Return [x, y] of the center of cell containing provided text 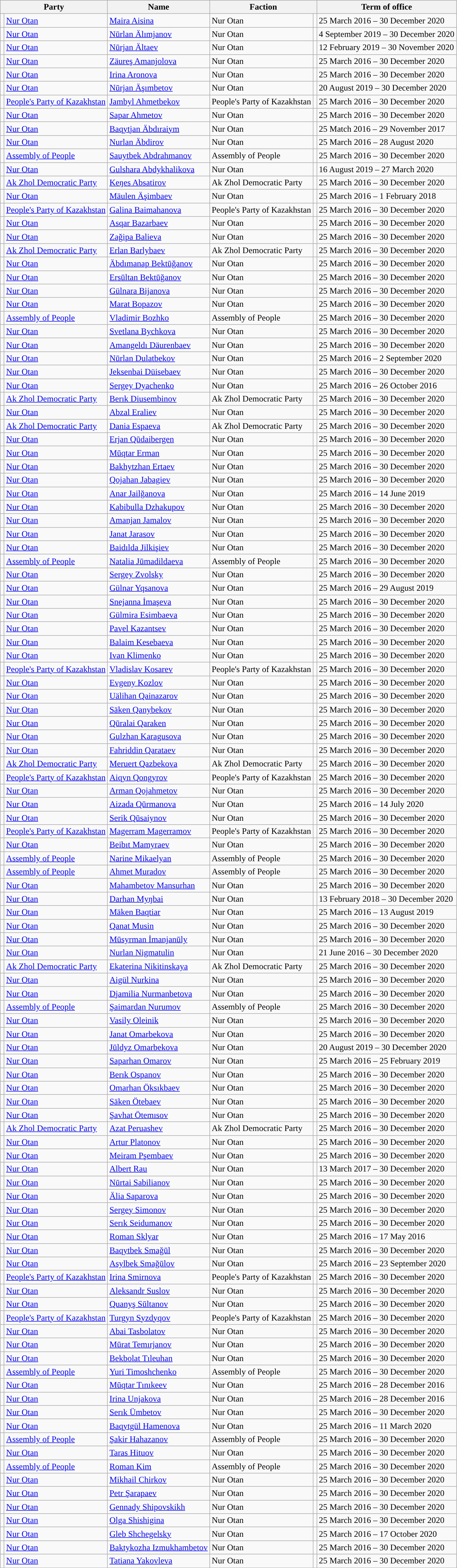
Mūrat Temırjanov [158, 1345]
Ekaterina Nikitinskaya [158, 966]
Säken Qanybekov [158, 710]
Fahriddin Qarataev [158, 750]
Zağipa Balieva [158, 237]
Sergey Zvolsky [158, 574]
25 March 2016 – 25 February 2019 [387, 1061]
Keŋes Absatirov [158, 183]
Bakhytzhan Ertaev [158, 466]
Beibıt Mamyraev [158, 845]
Nurlan Äbdirov [158, 142]
Svetlana Bychkova [158, 331]
Gleb Shchegelsky [158, 1534]
Natalia Jūmadildaeva [158, 561]
Mūqtar Tınıkeev [158, 1385]
Turgyn Syzdyqov [158, 1318]
Roman Sklyar [158, 1236]
Gennady Shipovskikh [158, 1507]
Mäken Baqtiar [158, 912]
25 March 2016 – 14 July 2020 [387, 804]
Uälihan Qainazarov [158, 696]
Zäureş Amanjolova [158, 61]
25 Match 2016 – 29 November 2017 [387, 129]
Aiqyn Qongyrov [158, 777]
Nurlan Nigmatulin [158, 953]
Äbdımanap Bektūğanov [158, 264]
Balaim Kesebaeva [158, 642]
Berık Ospanov [158, 1075]
25 March 2016 – 11 March 2020 [387, 1426]
Şavhat Ötemısov [158, 1115]
Irina Unjakova [158, 1399]
Mūqtar Erman [158, 453]
Baktykozha Izmukhambetov [158, 1547]
Erlan Barlybaev [158, 250]
Arman Qojahmetov [158, 791]
Baqytjan Äbdıraiym [158, 129]
Ersūltan Bektūğanov [158, 277]
Berık Diusembinov [158, 399]
Galina Baimahanova [158, 210]
Amanjan Jamalov [158, 520]
16 August 2019 – 27 March 2020 [387, 169]
Meiram Pşembaev [158, 1155]
Dania Espaeva [158, 426]
Irina Aronova [158, 75]
Qūralai Qaraken [158, 723]
25 March 2016 – 2 September 2020 [387, 358]
25 March 2016 – 28 August 2020 [387, 142]
Asqar Bazarbaev [158, 223]
25 March 2016 – 23 September 2020 [387, 1264]
Magerram Magerramov [158, 831]
Mäulen Äşimbaev [158, 196]
25 March 2016 – 17 May 2016 [387, 1236]
Roman Kim [158, 1466]
25 March 2016 – 17 October 2020 [387, 1534]
Mūsyrman İmanjanūly [158, 939]
Janat Omarbekova [158, 1034]
Abai Tasbolatov [158, 1331]
Serik Qūsaiynov [158, 818]
25 March 2016 – 13 August 2019 [387, 912]
Azat Peruashev [158, 1129]
Vasily Oleinik [158, 1020]
Ahmet Muradov [158, 872]
Sapar Ahmetov [158, 115]
4 September 2019 – 30 December 2020 [387, 34]
Yuri Timoshchenko [158, 1372]
Sauytbek Abdrahmanov [158, 155]
Mikhail Chirkov [158, 1480]
Serık Seidumanov [158, 1223]
Qanat Musin [158, 926]
Gülnar Yqsanova [158, 588]
Gulshara Abdykhalikova [158, 169]
Artur Platonov [158, 1142]
Djamilia Nurmanbetova [158, 993]
25 March 2016 – 14 June 2019 [387, 493]
Gülmira Esimbaeva [158, 615]
Amangeldı Däurenbaev [158, 345]
Nūrlan Älımjanov [158, 34]
Taras Hituov [158, 1453]
Gulzhan Karagusova [158, 737]
Meruert Qazbekova [158, 764]
Omarhan Öksıkbaev [158, 1088]
Albert Rau [158, 1169]
Quanyş Sūltanov [158, 1304]
Janat Jarasov [158, 534]
Erjan Qūdaibergen [158, 439]
12 February 2019 – 30 November 2020 [387, 48]
Jambyl Ahmetbekov [158, 102]
Olga Shishigina [158, 1520]
Name [158, 7]
Snejanna İmaşeva [158, 602]
25 March 2016 – 1 February 2018 [387, 196]
Aleksandr Suslov [158, 1291]
Nūrtai Sabilianov [158, 1182]
Narine Mikaelyan [158, 858]
Petr Şarapaev [158, 1493]
Anar Jailğanova [158, 493]
13 March 2017 – 30 December 2020 [387, 1169]
Ivan Klimenko [158, 656]
Marat Bopazov [158, 304]
Baidılda Jilkişiev [158, 547]
Mahambetov Mansurhan [158, 885]
Sergey Simonov [158, 1209]
Nūrjan Ältaev [158, 48]
Baqytbek Smağūl [158, 1250]
Saparhan Omarov [158, 1061]
Vladislav Kosarev [158, 669]
25 March 2016 – 29 August 2019 [387, 588]
Aigül Nurkina [158, 980]
Jeksenbai Düisebaev [158, 372]
Pavel Kazantsev [158, 629]
Aizada Qūrmanova [158, 804]
Evgeny Kozlov [158, 683]
Bekbolat Tıleuhan [158, 1358]
Nūrlan Dulatbekov [158, 358]
Vladimir Bozhko [158, 318]
Jūldyz Omarbekova [158, 1048]
Maira Aisina [158, 21]
Irina Smirnova [158, 1277]
Asylbek Smağūlov [158, 1264]
Faction [263, 7]
Serık Ümbetov [158, 1412]
13 February 2018 – 30 December 2020 [387, 899]
Şaimardan Nurumov [158, 1007]
Sergey Dyachenko [158, 385]
Gülnara Bijanova [158, 291]
Abzal Eraliev [158, 413]
Nūrjan Äşımbetov [158, 88]
Kabibulla Dzhakupov [158, 507]
21 June 2016 – 30 December 2020 [387, 953]
Şakir Hahazanov [158, 1439]
Baqytgül Hamenova [158, 1426]
Term of office [387, 7]
Qojahan Jabagiev [158, 480]
Party [54, 7]
Darhan Myŋbai [158, 899]
Tatiana Yakovleva [158, 1561]
Älia Saparova [158, 1196]
Säken Ötebaev [158, 1102]
25 March 2016 – 26 October 2016 [387, 385]
